Determine the [X, Y] coordinate at the center of the cell enclosing the given text.  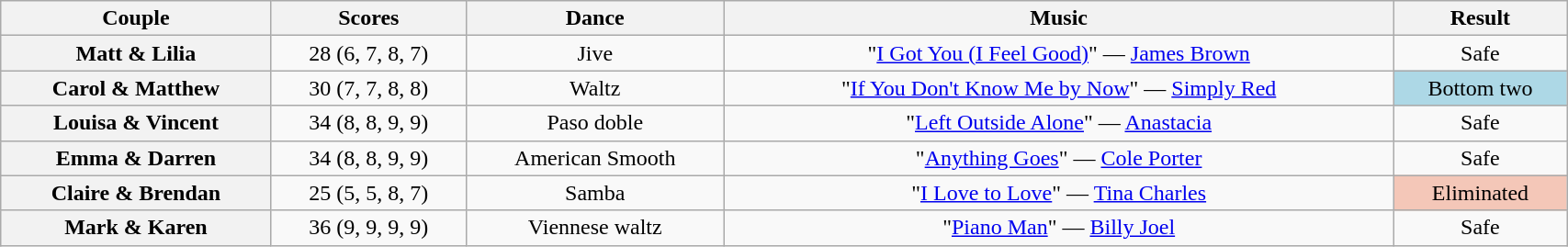
"If You Don't Know Me by Now" — Simply Red [1058, 88]
Claire & Brendan [136, 193]
Paso doble [595, 123]
Couple [136, 18]
Jive [595, 53]
Samba [595, 193]
"Left Outside Alone" — Anastacia [1058, 123]
Matt & Lilia [136, 53]
Eliminated [1480, 193]
Result [1480, 18]
28 (6, 7, 8, 7) [368, 53]
"I Love to Love" — Tina Charles [1058, 193]
Mark & Karen [136, 228]
Waltz [595, 88]
Scores [368, 18]
Bottom two [1480, 88]
Emma & Darren [136, 158]
"I Got You (I Feel Good)" — James Brown [1058, 53]
Music [1058, 18]
Dance [595, 18]
Louisa & Vincent [136, 123]
American Smooth [595, 158]
"Anything Goes" — Cole Porter [1058, 158]
"Piano Man" — Billy Joel [1058, 228]
36 (9, 9, 9, 9) [368, 228]
Viennese waltz [595, 228]
Carol & Matthew [136, 88]
25 (5, 5, 8, 7) [368, 193]
30 (7, 7, 8, 8) [368, 88]
